For the text-containing cell, return its midpoint in [x, y] coordinate format. 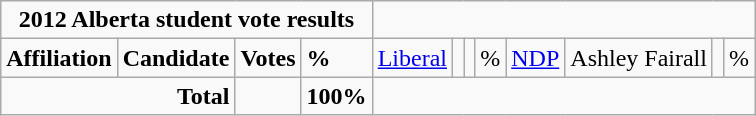
2012 Alberta student vote results [186, 20]
NDP [536, 58]
Votes [268, 58]
Ashley Fairall [639, 58]
Candidate [176, 58]
Liberal [412, 58]
Total [118, 96]
Affiliation [59, 58]
100% [336, 96]
